Capture the cell that displays the provided text and extract its (X, Y) central coordinate. 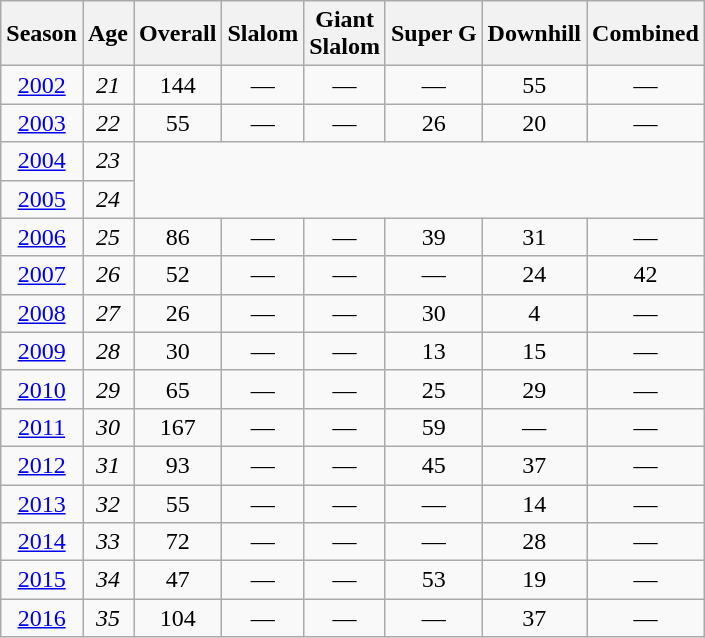
33 (108, 542)
2007 (42, 275)
4 (534, 313)
2012 (42, 465)
2013 (42, 503)
20 (534, 123)
15 (534, 351)
2002 (42, 85)
2016 (42, 618)
21 (108, 85)
22 (108, 123)
2015 (42, 580)
2004 (42, 161)
Season (42, 34)
39 (434, 237)
2010 (42, 389)
2011 (42, 427)
53 (434, 580)
72 (178, 542)
86 (178, 237)
35 (108, 618)
42 (646, 275)
65 (178, 389)
45 (434, 465)
167 (178, 427)
52 (178, 275)
23 (108, 161)
Overall (178, 34)
2006 (42, 237)
2008 (42, 313)
13 (434, 351)
Super G (434, 34)
2009 (42, 351)
Age (108, 34)
GiantSlalom (345, 34)
14 (534, 503)
34 (108, 580)
2014 (42, 542)
144 (178, 85)
19 (534, 580)
93 (178, 465)
104 (178, 618)
2005 (42, 199)
2003 (42, 123)
27 (108, 313)
Slalom (263, 34)
47 (178, 580)
59 (434, 427)
Downhill (534, 34)
Combined (646, 34)
32 (108, 503)
